From the cell containing the given text, extract its center point as [X, Y] coordinate. 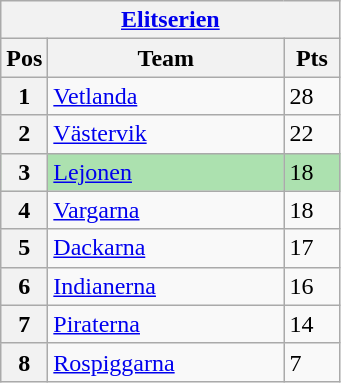
Team [166, 58]
Indianerna [166, 286]
Piraterna [166, 324]
Dackarna [166, 248]
Pos [24, 58]
Pts [312, 58]
Rospiggarna [166, 362]
Vargarna [166, 210]
Lejonen [166, 172]
1 [24, 96]
14 [312, 324]
5 [24, 248]
17 [312, 248]
8 [24, 362]
Västervik [166, 134]
22 [312, 134]
16 [312, 286]
3 [24, 172]
2 [24, 134]
Vetlanda [166, 96]
6 [24, 286]
4 [24, 210]
Elitserien [170, 20]
28 [312, 96]
